Detect which cell encompasses the target text, then output its [X, Y] center coordinate. 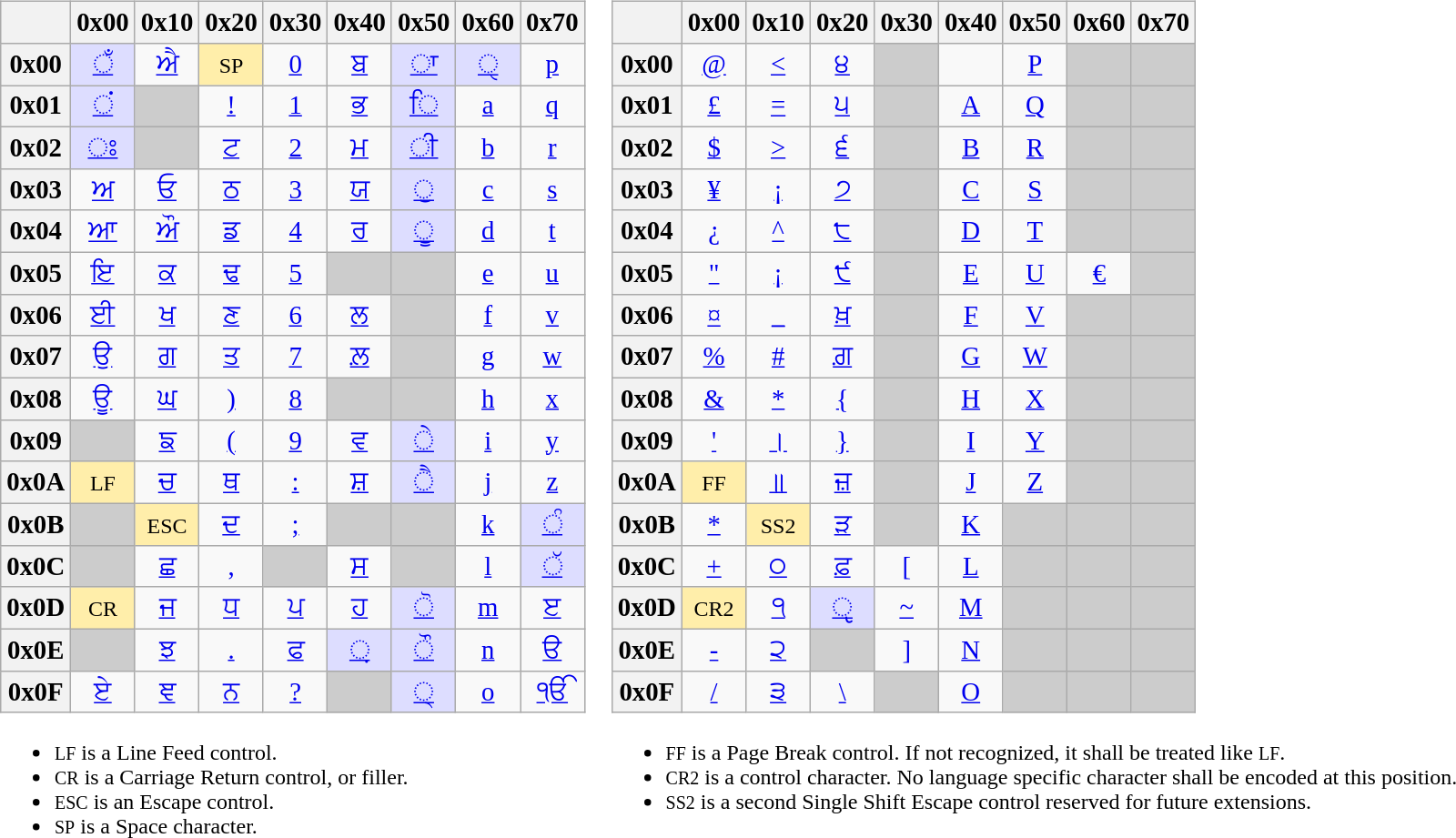
ਈ [104, 315]
◌ੵ [843, 608]
ਰ [360, 231]
◌ੋ [424, 608]
/ [713, 692]
◌ੂ [424, 231]
◌ੰ [553, 524]
ਹ [360, 608]
N [970, 650]
੯ [843, 273]
ਖ਼ [843, 315]
ਨ [231, 692]
S [1036, 189]
ਡ [231, 231]
ਜ [167, 608]
p [553, 65]
◌ਃ [104, 147]
x [553, 399]
ਞ [167, 692]
ਟ [231, 147]
ਪ [295, 608]
◌ੀ [424, 147]
v [553, 315]
◌ੁ [424, 189]
£ [713, 106]
CR [104, 608]
ੴ [553, 692]
) [231, 399]
( [231, 440]
੪ [843, 65]
LF [104, 482]
{ [843, 399]
◌ਾ [424, 65]
^ [779, 231]
ਲ਼ [360, 357]
॥ [779, 482]
V [1036, 315]
ਖ [167, 315]
~ [906, 608]
2 [295, 147]
ਐ [167, 65]
6 [295, 315]
d [488, 231]
ਓ [167, 189]
ਫ [295, 650]
G [970, 357]
M [970, 608]
ਉ [104, 357]
FF [713, 482]
SP [231, 65]
C [970, 189]
7 [295, 357]
n [488, 650]
U [1036, 273]
b [488, 147]
I [970, 440]
[ [906, 566]
T [1036, 231]
ਣ [231, 315]
ESC [167, 524]
ਝ [167, 650]
. [231, 650]
ੲ [553, 608]
SS2 [779, 524]
@ [713, 65]
ਇ [104, 273]
3 [295, 189]
◌ਁ [104, 65]
ਧ [231, 608]
] [906, 650]
s [553, 189]
' [713, 440]
ਯ [360, 189]
R [1036, 147]
◌ਿ [424, 106]
O [970, 692]
ਵ [360, 440]
ੜ [843, 524]
¥ [713, 189]
ਮ [360, 147]
੦ [779, 566]
f [488, 315]
\ [843, 692]
ਬ [360, 65]
ਜ਼ [843, 482]
H [970, 399]
ਗ [167, 357]
! [231, 106]
F [970, 315]
w [553, 357]
ਆ [104, 231]
" [713, 273]
ਊ [104, 399]
ਚ [167, 482]
9 [295, 440]
◌਼ [360, 650]
◌੍ [424, 692]
J [970, 482]
$ [713, 147]
< [779, 65]
_ [779, 315]
j [488, 482]
t [553, 231]
◌ੱ [553, 566]
ਦ [231, 524]
m [488, 608]
+ [713, 566]
8 [295, 399]
l [488, 566]
ਤ [231, 357]
ਘ [167, 399]
: [295, 482]
ਥ [231, 482]
¿ [713, 231]
# [779, 357]
Y [1036, 440]
ਏ [104, 692]
z [553, 482]
€ [1099, 273]
੨ [779, 650]
੩ [779, 692]
q [553, 106]
B [970, 147]
g [488, 357]
c [488, 189]
% [713, 357]
k [488, 524]
K [970, 524]
e [488, 273]
। [779, 440]
L [970, 566]
CR2 [713, 608]
D [970, 231]
ਔ [167, 231]
y [553, 440]
> [779, 147]
5 [295, 273]
u [553, 273]
a [488, 106]
= [779, 106]
Z [1036, 482]
r [553, 147]
ਸ਼ [360, 482]
ਕ [167, 273]
੬ [843, 147]
ਫ਼ [843, 566]
- [713, 650]
¤ [713, 315]
, [231, 566]
o [488, 692]
ਲ [360, 315]
ੳ [553, 650]
ਢ [231, 273]
ਗ਼ [843, 357]
੫ [843, 106]
E [970, 273]
ਸ [360, 566]
੧ [779, 608]
੭ [843, 189]
? [295, 692]
X [1036, 399]
4 [295, 231]
◌ੇ [424, 440]
W [1036, 357]
0 [295, 65]
◌ੌ [424, 650]
Q [1036, 106]
; [295, 524]
A [970, 106]
ਭ [360, 106]
1 [295, 106]
ਙ [167, 440]
੮ [843, 231]
ਛ [167, 566]
◌ੑ [488, 65]
◌ਂ [104, 106]
◌ੈ [424, 482]
P [1036, 65]
h [488, 399]
ਠ [231, 189]
& [713, 399]
i [488, 440]
} [843, 440]
ਅ [104, 189]
